Detect which cell encompasses the target text, then output its (X, Y) center coordinate. 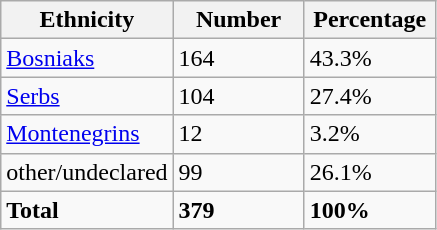
43.3% (370, 58)
Percentage (370, 20)
Serbs (87, 96)
26.1% (370, 172)
100% (370, 210)
12 (238, 134)
Ethnicity (87, 20)
99 (238, 172)
104 (238, 96)
other/undeclared (87, 172)
Bosniaks (87, 58)
164 (238, 58)
Montenegrins (87, 134)
27.4% (370, 96)
Total (87, 210)
3.2% (370, 134)
379 (238, 210)
Number (238, 20)
